Pinpoint the cell where the given text exists, returning its [x, y] midpoint coordinate. 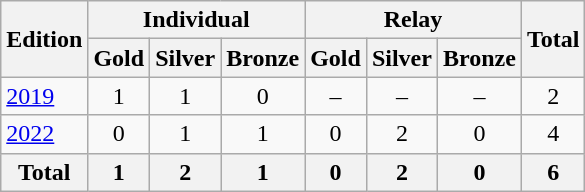
6 [553, 172]
2022 [44, 134]
2019 [44, 96]
Edition [44, 39]
Individual [196, 20]
Relay [414, 20]
4 [553, 134]
